Determine the (X, Y) coordinate at the center of the cell enclosing the given text.  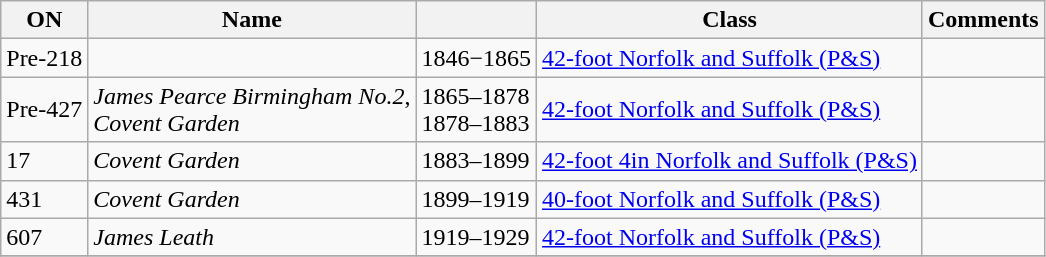
1899–1919 (476, 199)
Pre-427 (44, 110)
1846−1865 (476, 58)
Pre-218 (44, 58)
1919–1929 (476, 237)
Name (252, 20)
James Pearce Birmingham No.2,Covent Garden (252, 110)
17 (44, 161)
Class (730, 20)
ON (44, 20)
607 (44, 237)
Comments (983, 20)
431 (44, 199)
1865–18781878–1883 (476, 110)
42-foot 4in Norfolk and Suffolk (P&S) (730, 161)
40-foot Norfolk and Suffolk (P&S) (730, 199)
James Leath (252, 237)
1883–1899 (476, 161)
